Capture the cell that displays the provided text and extract its [X, Y] central coordinate. 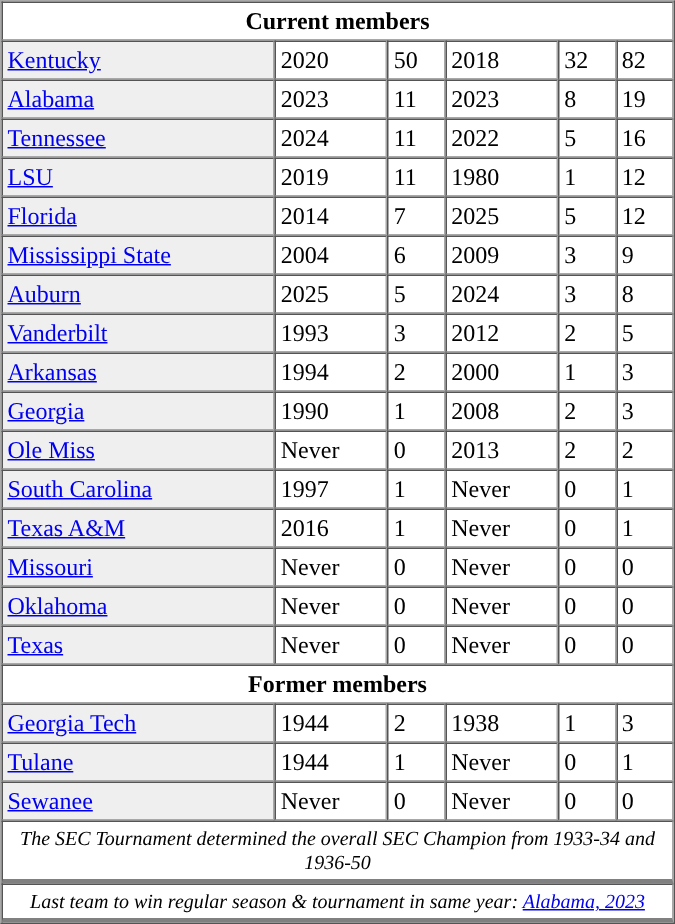
2020 [332, 60]
Kentucky [138, 60]
Alabama [138, 100]
1993 [332, 334]
Auburn [138, 294]
6 [417, 256]
9 [645, 256]
Ole Miss [138, 450]
Vanderbilt [138, 334]
2022 [502, 138]
2019 [332, 178]
Oklahoma [138, 606]
1990 [332, 412]
South Carolina [138, 490]
LSU [138, 178]
16 [645, 138]
Sewanee [138, 802]
Former members [338, 684]
82 [645, 60]
1997 [332, 490]
2004 [332, 256]
Georgia [138, 412]
Tulane [138, 762]
50 [417, 60]
2018 [502, 60]
2014 [332, 216]
19 [645, 100]
Last team to win regular season & tournament in same year: Alabama, 2023 [338, 904]
The SEC Tournament determined the overall SEC Champion from 1933-34 and 1936-50 [338, 852]
Tennessee [138, 138]
7 [417, 216]
Texas A&M [138, 528]
Georgia Tech [138, 724]
1994 [332, 372]
Arkansas [138, 372]
2013 [502, 450]
Current members [338, 22]
2012 [502, 334]
2008 [502, 412]
Mississippi State [138, 256]
Texas [138, 646]
Missouri [138, 568]
2000 [502, 372]
1938 [502, 724]
2009 [502, 256]
2016 [332, 528]
1980 [502, 178]
Florida [138, 216]
32 [587, 60]
